Search for the cell housing the specified text and yield its [x, y] center coordinate. 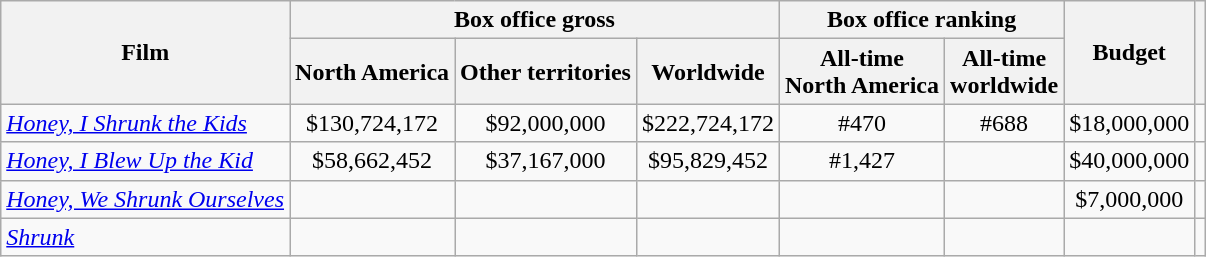
Shrunk [146, 237]
All-time North America [862, 72]
$95,829,452 [708, 161]
Film [146, 52]
$222,724,172 [708, 123]
$58,662,452 [372, 161]
Budget [1130, 52]
Box office gross [535, 20]
Honey, We Shrunk Ourselves [146, 199]
All-time worldwide [1004, 72]
$7,000,000 [1130, 199]
North America [372, 72]
#1,427 [862, 161]
Worldwide [708, 72]
Box office ranking [922, 20]
#470 [862, 123]
#688 [1004, 123]
$92,000,000 [546, 123]
Honey, I Blew Up the Kid [146, 161]
Other territories [546, 72]
$40,000,000 [1130, 161]
$18,000,000 [1130, 123]
$37,167,000 [546, 161]
$130,724,172 [372, 123]
Honey, I Shrunk the Kids [146, 123]
